Return [x, y] of the center of cell containing provided text 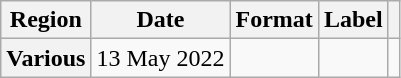
Date [160, 20]
Format [274, 20]
13 May 2022 [160, 58]
Region [46, 20]
Various [46, 58]
Label [353, 20]
